Capture the cell that displays the provided text and extract its (X, Y) central coordinate. 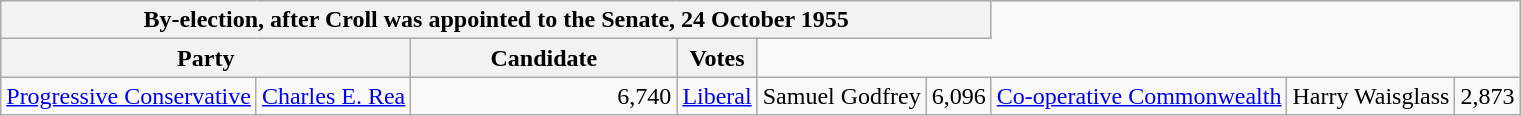
6,740 (544, 96)
Candidate (544, 58)
6,096 (958, 96)
Charles E. Rea (333, 96)
Liberal (717, 96)
Samuel Godfrey (842, 96)
2,873 (1488, 96)
Harry Waisglass (1371, 96)
Progressive Conservative (129, 96)
Votes (717, 58)
By-election, after Croll was appointed to the Senate, 24 October 1955 (496, 20)
Co-operative Commonwealth (1139, 96)
Party (206, 58)
